Capture the cell that displays the provided text and extract its (x, y) central coordinate. 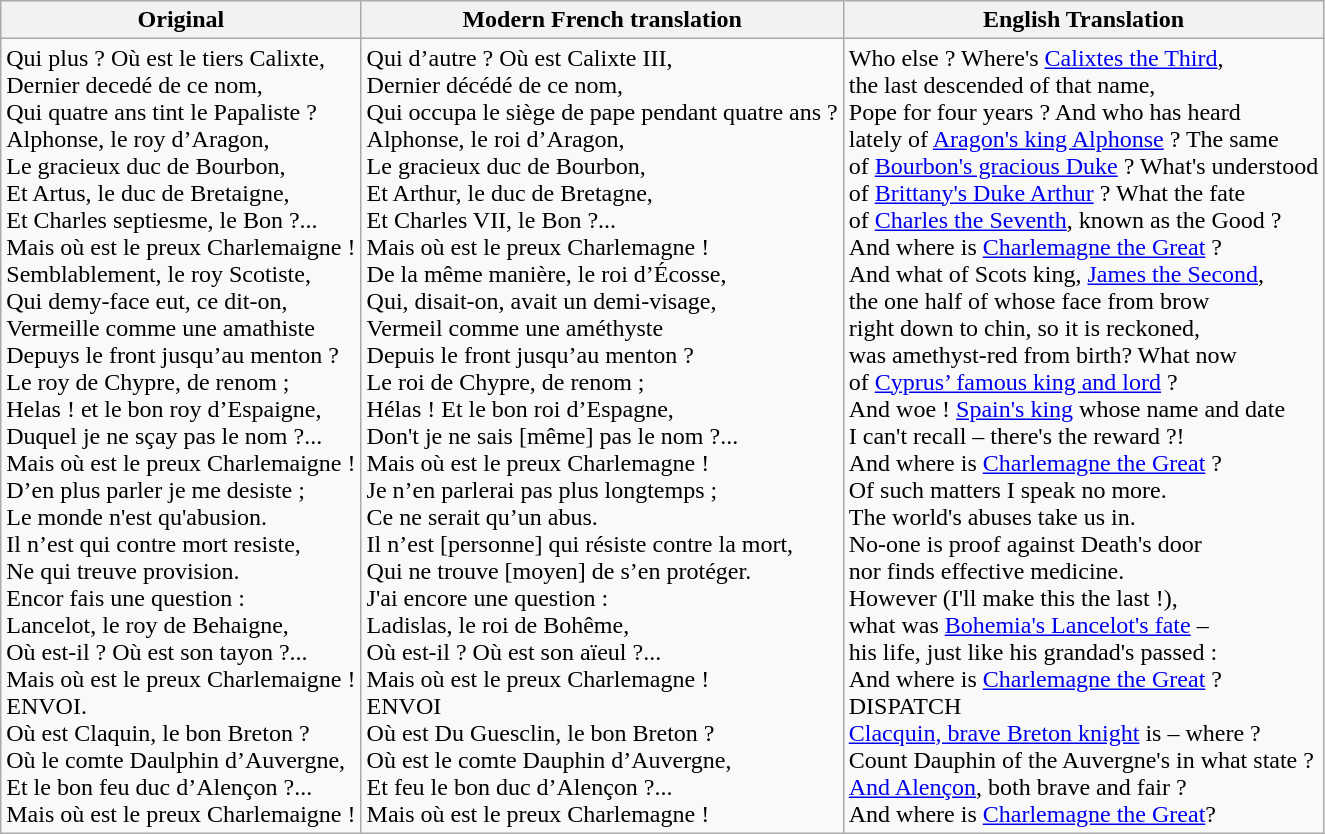
English Translation (1084, 20)
Modern French translation (602, 20)
Original (181, 20)
